Search for the cell housing the specified text and yield its [x, y] center coordinate. 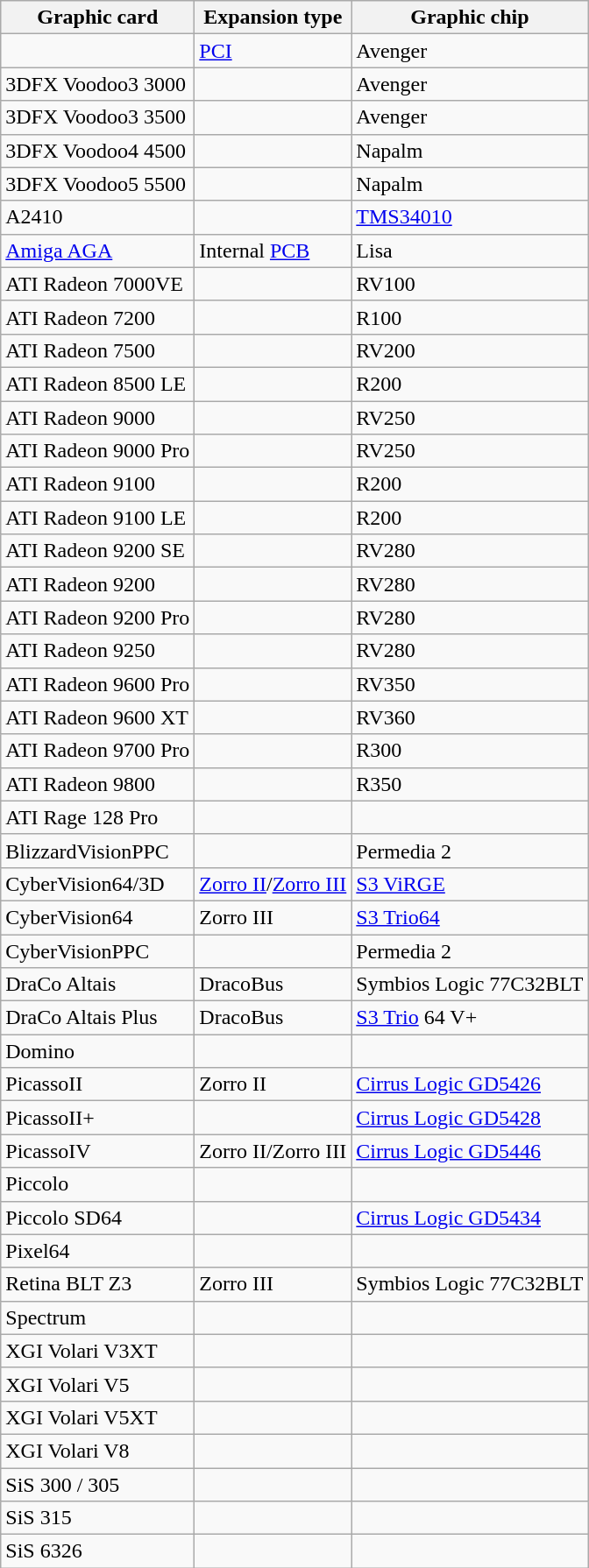
3DFX Voodoo3 3000 [98, 84]
Piccolo SD64 [98, 1218]
ATI Radeon 9600 XT [98, 717]
PCI [273, 51]
Pixel64 [98, 1251]
XGI Volari V5XT [98, 1417]
ATI Radeon 9800 [98, 784]
CyberVision64/3D [98, 884]
Amiga AGA [98, 251]
RV100 [470, 284]
ATI Radeon 9600 Pro [98, 684]
CyberVisionPPC [98, 950]
RV200 [470, 350]
ATI Radeon 9100 LE [98, 518]
ATI Radeon 7500 [98, 350]
S3 Trio 64 V+ [470, 1018]
3DFX Voodoo3 3500 [98, 117]
PicassoII+ [98, 1118]
SiS 6326 [98, 1551]
Spectrum [98, 1317]
DraCo Altais Plus [98, 1018]
Cirrus Logic GD5446 [470, 1151]
DraCo Altais [98, 985]
ATI Radeon 8500 LE [98, 384]
ATI Radeon 7000VE [98, 284]
ATI Radeon 7200 [98, 317]
R350 [470, 784]
R300 [470, 751]
Cirrus Logic GD5428 [470, 1118]
PicassoII [98, 1084]
ATI Radeon 9000 Pro [98, 451]
Graphic card [98, 18]
ATI Radeon 9000 [98, 418]
S3 Trio64 [470, 917]
R100 [470, 317]
ATI Radeon 9700 Pro [98, 751]
Cirrus Logic GD5426 [470, 1084]
ATI Radeon 9200 SE [98, 551]
XGI Volari V3XT [98, 1351]
ATI Radeon 9200 [98, 584]
CyberVision64 [98, 917]
Graphic chip [470, 18]
3DFX Voodoo4 4500 [98, 151]
3DFX Voodoo5 5500 [98, 184]
ATI Radeon 9250 [98, 651]
Cirrus Logic GD5434 [470, 1218]
A2410 [98, 217]
XGI Volari V5 [98, 1384]
SiS 315 [98, 1518]
Zorro II [273, 1084]
Expansion type [273, 18]
ATI Rage 128 Pro [98, 817]
RV350 [470, 684]
Lisa [470, 251]
Internal PCB [273, 251]
SiS 300 / 305 [98, 1485]
PicassoIV [98, 1151]
BlizzardVisionPPC [98, 851]
XGI Volari V8 [98, 1451]
ATI Radeon 9200 Pro [98, 618]
Piccolo [98, 1184]
TMS34010 [470, 217]
Domino [98, 1051]
ATI Radeon 9100 [98, 484]
RV360 [470, 717]
Retina BLT Z3 [98, 1284]
S3 ViRGE [470, 884]
